Scan for the cell matching the given text and deliver its [x, y] coordinate at center. 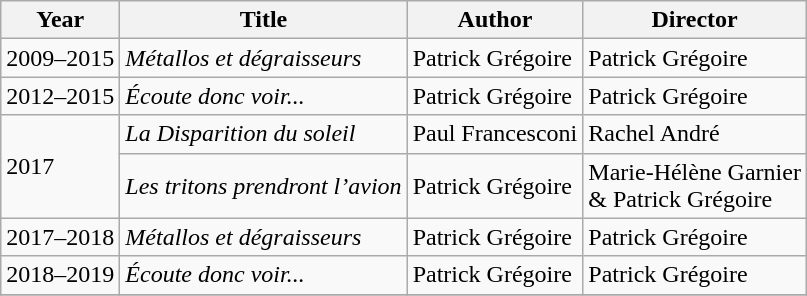
2009–2015 [60, 58]
Title [264, 20]
La Disparition du soleil [264, 134]
Paul Francesconi [495, 134]
2012–2015 [60, 96]
2017 [60, 166]
Les tritons prendront l’avion [264, 186]
Marie-Hélène Garnier& Patrick Grégoire [695, 186]
Director [695, 20]
2017–2018 [60, 237]
Year [60, 20]
Rachel André [695, 134]
Author [495, 20]
2018–2019 [60, 275]
